Detect which cell encompasses the target text, then output its (X, Y) center coordinate. 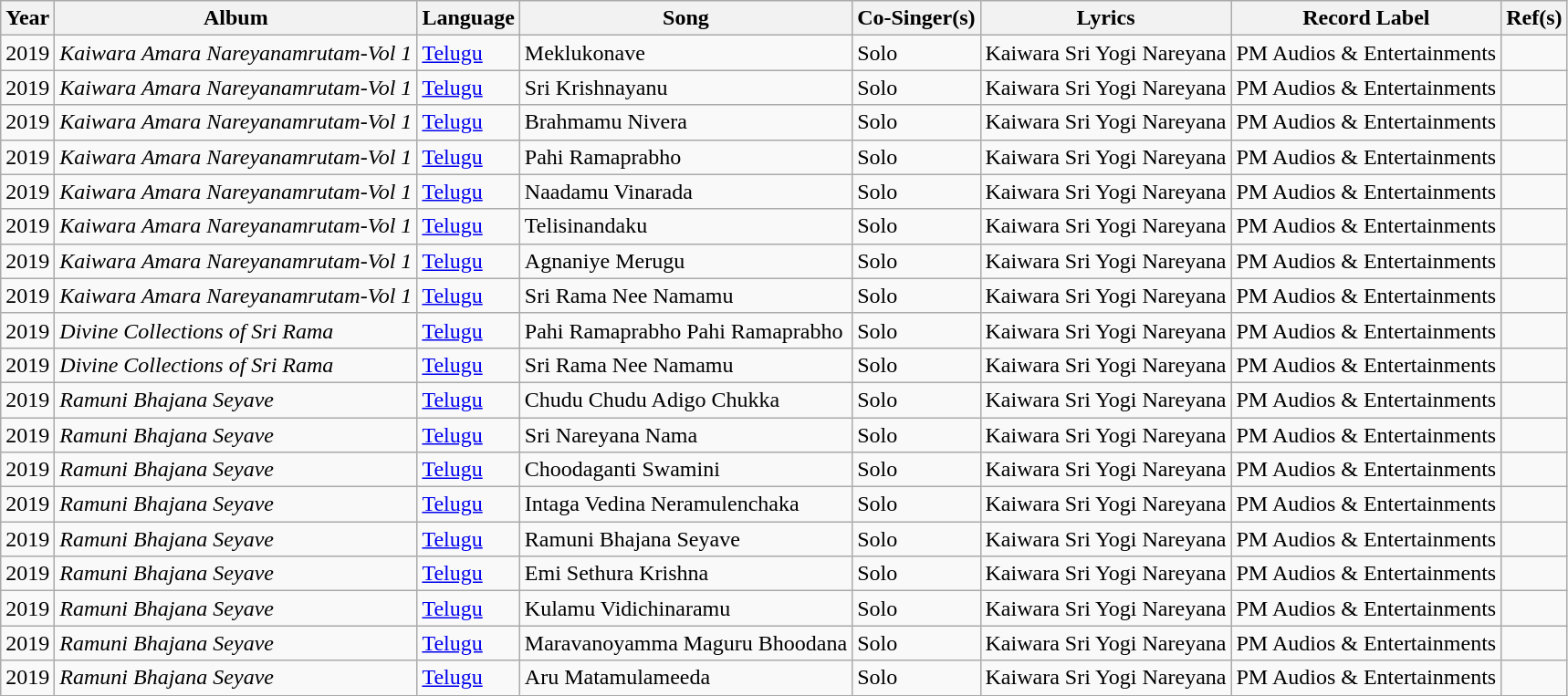
Pahi Ramaprabho Pahi Ramaprabho (685, 330)
Emi Sethura Krishna (685, 574)
Pahi Ramaprabho (685, 157)
Ref(s) (1534, 18)
Song (685, 18)
Choodaganti Swamini (685, 470)
Meklukonave (685, 53)
Album (235, 18)
Agnaniye Merugu (685, 261)
Aru Matamulameeda (685, 678)
Sri Krishnayanu (685, 88)
Brahmamu Nivera (685, 122)
Chudu Chudu Adigo Chukka (685, 400)
Intaga Vedina Neramulenchaka (685, 504)
Kulamu Vidichinaramu (685, 608)
Record Label (1366, 18)
Maravanoyamma Maguru Bhoodana (685, 643)
Language (468, 18)
Telisinandaku (685, 226)
Naadamu Vinarada (685, 192)
Co-Singer(s) (916, 18)
Sri Nareyana Nama (685, 435)
Year (27, 18)
Lyrics (1106, 18)
